Scan for the cell matching the given text and deliver its [X, Y] coordinate at center. 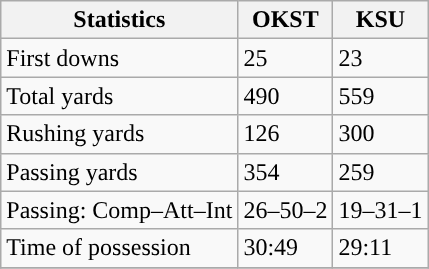
300 [380, 134]
KSU [380, 20]
Passing: Comp–Att–Int [120, 210]
559 [380, 96]
259 [380, 172]
30:49 [286, 248]
Time of possession [120, 248]
126 [286, 134]
Passing yards [120, 172]
26–50–2 [286, 210]
29:11 [380, 248]
Total yards [120, 96]
19–31–1 [380, 210]
First downs [120, 58]
Rushing yards [120, 134]
23 [380, 58]
25 [286, 58]
490 [286, 96]
Statistics [120, 20]
OKST [286, 20]
354 [286, 172]
